Locate the cell with the specified text and output its [X, Y] center coordinate. 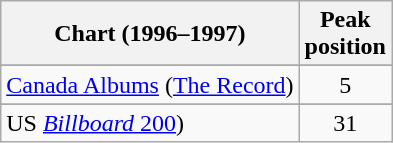
5 [345, 85]
Canada Albums (The Record) [150, 85]
Chart (1996–1997) [150, 34]
Peak position [345, 34]
31 [345, 123]
US Billboard 200) [150, 123]
